Output the [x, y] coordinate of the center of the cell containing the given text.  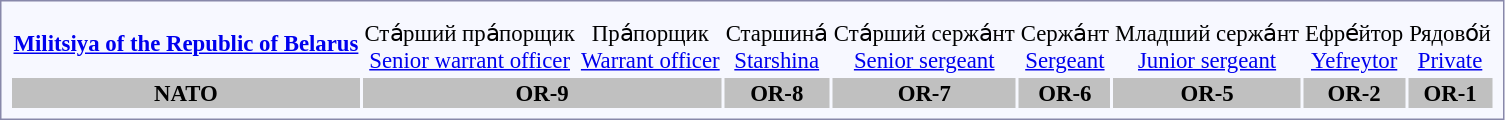
OR-2 [1354, 93]
OR-1 [1450, 93]
Сержа́нтSergeant [1064, 46]
Ста́рший сержа́нтSenior sergeant [924, 46]
OR-5 [1208, 93]
Пра́порщикWarrant officer [650, 46]
OR-7 [924, 93]
Младший cержа́нтJunior sergeant [1208, 46]
Рядово́йPrivate [1450, 46]
OR-9 [542, 93]
Ста́рший пра́порщикSenior warrant officer [470, 46]
Ефре́йторYefreytor [1354, 46]
Старшина́Starshina [776, 46]
Militsiya of the Republic of Belarus [186, 44]
OR-8 [776, 93]
OR-6 [1064, 93]
NATO [186, 93]
